Extract the (x, y) coordinate from the center of the cell holding the provided text.  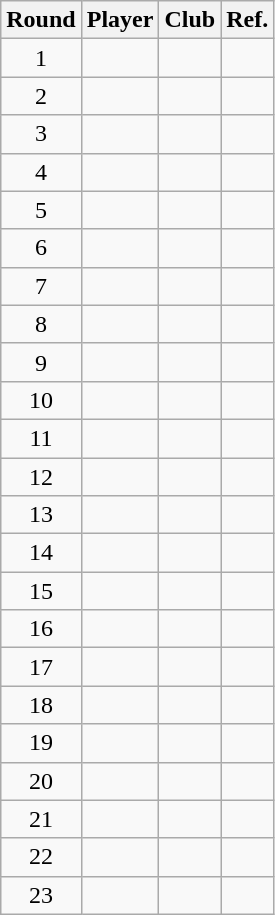
22 (41, 857)
11 (41, 438)
23 (41, 895)
5 (41, 210)
13 (41, 515)
21 (41, 819)
3 (41, 134)
6 (41, 248)
9 (41, 362)
4 (41, 172)
17 (41, 667)
1 (41, 58)
Round (41, 20)
12 (41, 477)
7 (41, 286)
14 (41, 553)
8 (41, 324)
16 (41, 629)
Ref. (248, 20)
18 (41, 705)
20 (41, 781)
15 (41, 591)
10 (41, 400)
Player (120, 20)
19 (41, 743)
2 (41, 96)
Club (190, 20)
